Locate the cell with the specified text and output its (X, Y) center coordinate. 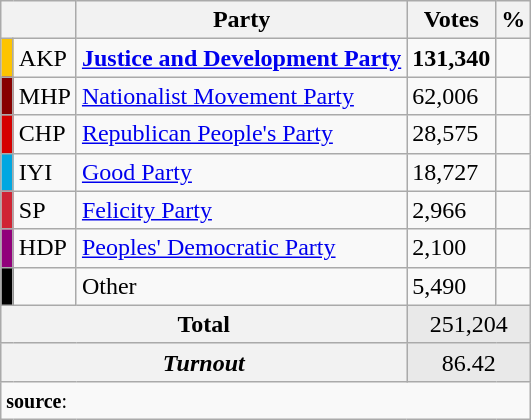
% (514, 20)
2,966 (452, 210)
HDP (44, 248)
2,100 (452, 248)
Justice and Development Party (241, 58)
Peoples' Democratic Party (241, 248)
Republican People's Party (241, 134)
Votes (452, 20)
SP (44, 210)
28,575 (452, 134)
Nationalist Movement Party (241, 96)
Other (241, 286)
Turnout (204, 362)
IYI (44, 172)
source: (266, 400)
62,006 (452, 96)
Party (241, 20)
Good Party (241, 172)
86.42 (469, 362)
MHP (44, 96)
AKP (44, 58)
131,340 (452, 58)
251,204 (469, 324)
Total (204, 324)
CHP (44, 134)
5,490 (452, 286)
Felicity Party (241, 210)
18,727 (452, 172)
